Find where the given text appears and provide that cell's center as [x, y] coordinate. 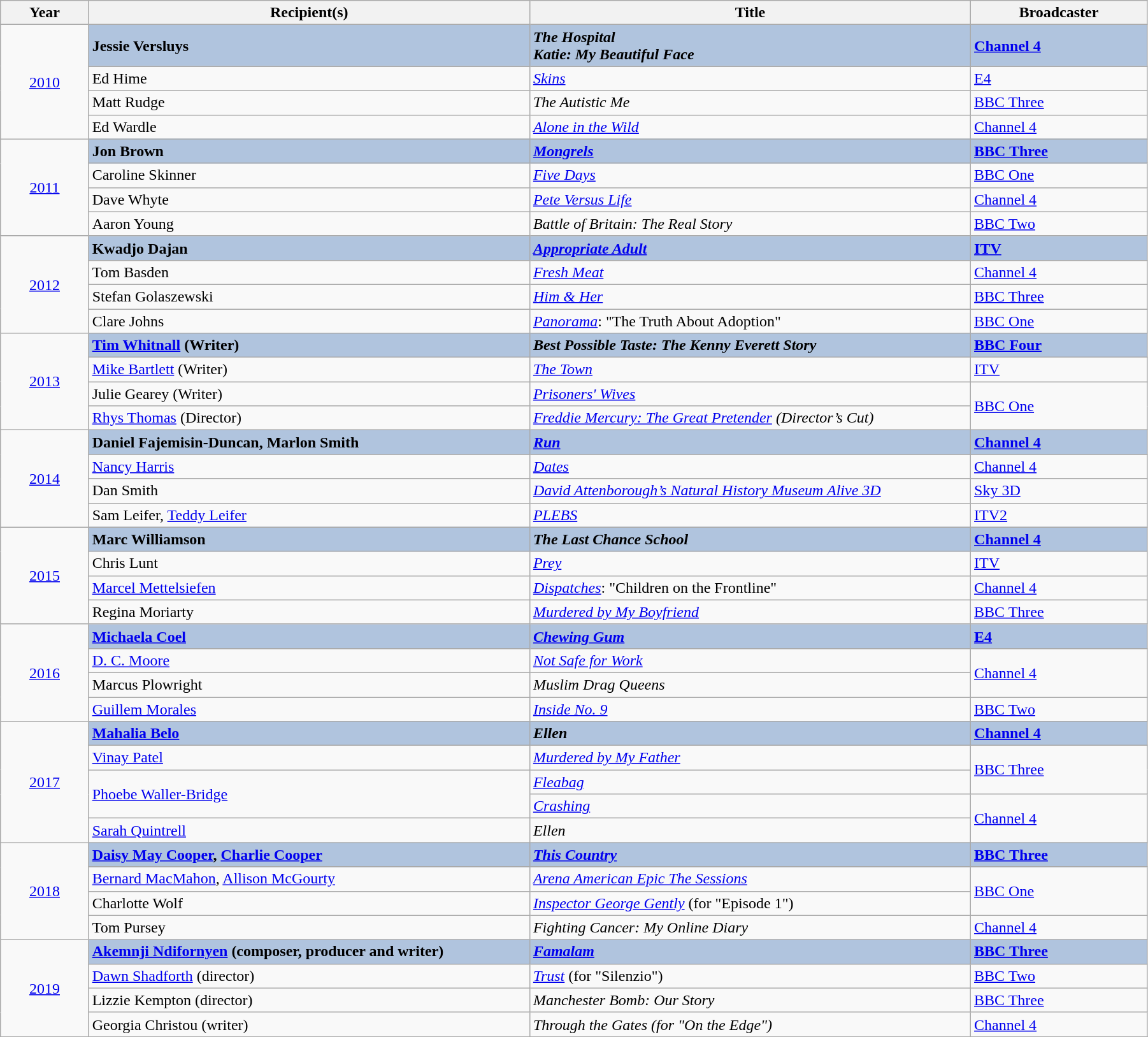
Mike Bartlett (Writer) [309, 370]
Georgia Christou (writer) [309, 1024]
Run [750, 442]
Skins [750, 78]
Dispatches: "Children on the Frontline" [750, 588]
Him & Her [750, 296]
Dave Whyte [309, 199]
The Last Chance School [750, 539]
2017 [45, 782]
2015 [45, 576]
Phoebe Waller-Bridge [309, 794]
Freddie Mercury: The Great Pretender (Director’s Cut) [750, 418]
Manchester Bomb: Our Story [750, 1000]
Bernard MacMahon, Allison McGourty [309, 879]
Ed Wardle [309, 127]
Michaela Coel [309, 636]
2019 [45, 988]
Inside No. 9 [750, 709]
Mongrels [750, 151]
Marcel Mettelsiefen [309, 588]
2018 [45, 891]
Broadcaster [1059, 13]
Best Possible Taste: The Kenny Everett Story [750, 345]
Nancy Harris [309, 467]
2014 [45, 479]
Kwadjo Dajan [309, 248]
Jon Brown [309, 151]
Murdered by My Boyfriend [750, 612]
2010 [45, 82]
Daisy May Cooper, Charlie Cooper [309, 855]
Five Days [750, 175]
Dan Smith [309, 491]
Caroline Skinner [309, 175]
Recipient(s) [309, 13]
Jessie Versluys [309, 46]
Ed Hime [309, 78]
Marcus Plowright [309, 685]
Panorama: "The Truth About Adoption" [750, 321]
Clare Johns [309, 321]
This Country [750, 855]
Arena American Epic The Sessions [750, 879]
Stefan Golaszewski [309, 296]
2016 [45, 672]
The Autistic Me [750, 103]
Crashing [750, 806]
D. C. Moore [309, 660]
Sarah Quintrell [309, 830]
Famalam [750, 952]
The Town [750, 370]
Mahalia Belo [309, 734]
The HospitalKatie: My Beautiful Face [750, 46]
Pete Versus Life [750, 199]
Lizzie Kempton (director) [309, 1000]
Tom Pursey [309, 927]
Aaron Young [309, 224]
Fighting Cancer: My Online Diary [750, 927]
BBC Four [1059, 345]
Title [750, 13]
2011 [45, 187]
Tim Whitnall (Writer) [309, 345]
Alone in the Wild [750, 127]
Charlotte Wolf [309, 903]
Sam Leifer, Teddy Leifer [309, 515]
Appropriate Adult [750, 248]
Inspector George Gently (for "Episode 1") [750, 903]
2012 [45, 284]
Sky 3D [1059, 491]
Daniel Fajemisin-Duncan, Marlon Smith [309, 442]
Prey [750, 563]
Trust (for "Silenzio") [750, 976]
Regina Moriarty [309, 612]
David Attenborough’s Natural History Museum Alive 3D [750, 491]
Rhys Thomas (Director) [309, 418]
Fleabag [750, 782]
Chewing Gum [750, 636]
Marc Williamson [309, 539]
Dates [750, 467]
Prisoners' Wives [750, 394]
2013 [45, 382]
Not Safe for Work [750, 660]
Vinay Patel [309, 758]
Battle of Britain: The Real Story [750, 224]
Year [45, 13]
Fresh Meat [750, 272]
Dawn Shadforth (director) [309, 976]
Akemnji Ndifornyen (composer, producer and writer) [309, 952]
Murdered by My Father [750, 758]
PLEBS [750, 515]
Through the Gates (for "On the Edge") [750, 1024]
Julie Gearey (Writer) [309, 394]
Guillem Morales [309, 709]
Chris Lunt [309, 563]
Matt Rudge [309, 103]
ITV2 [1059, 515]
Muslim Drag Queens [750, 685]
Tom Basden [309, 272]
